Provide the (X, Y) coordinate of the cell's center where the given text is located.  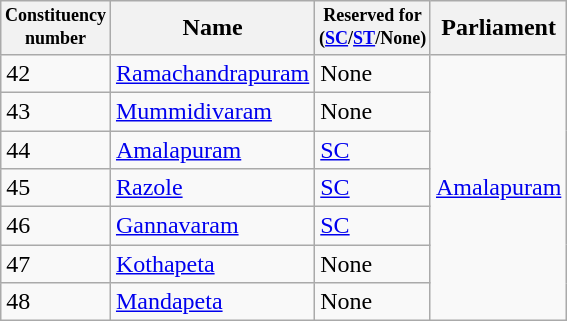
Kothapeta (212, 264)
43 (56, 111)
46 (56, 226)
Reserved for(SC/ST/None) (373, 28)
48 (56, 302)
45 (56, 188)
Mandapeta (212, 302)
Razole (212, 188)
Gannavaram (212, 226)
Ramachandrapuram (212, 73)
44 (56, 150)
47 (56, 264)
Mummidivaram (212, 111)
Parliament (498, 28)
Constituency number (56, 28)
Name (212, 28)
42 (56, 73)
